Search for the cell housing the specified text and yield its [X, Y] center coordinate. 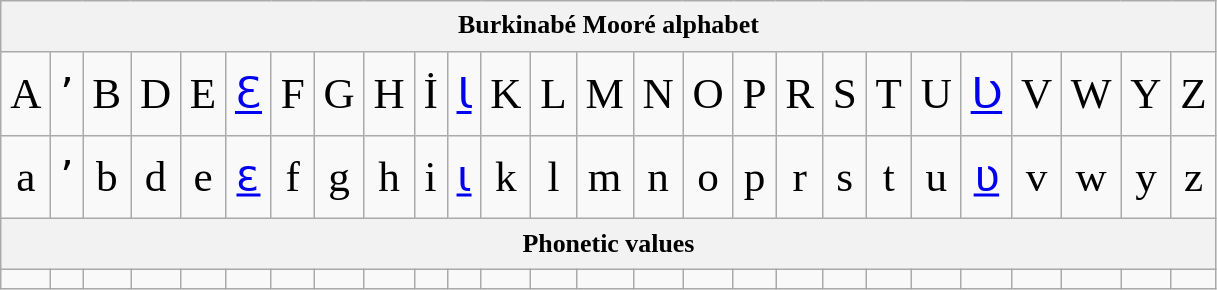
Burkinabé Mooré alphabet [608, 26]
K [506, 93]
U [936, 93]
İ [430, 93]
B [107, 93]
e [202, 177]
W [1091, 93]
Y [1146, 93]
y [1146, 177]
S [844, 93]
l [554, 177]
h [389, 177]
Z [1194, 93]
t [888, 177]
P [754, 93]
k [506, 177]
F [292, 93]
r [800, 177]
n [658, 177]
o [708, 177]
f [292, 177]
b [107, 177]
ʋ [986, 177]
L [554, 93]
m [604, 177]
V [1037, 93]
D [156, 93]
d [156, 177]
E [202, 93]
Phonetic values [608, 244]
O [708, 93]
ɛ [249, 177]
Ɩ [464, 93]
Ɛ [249, 93]
s [844, 177]
G [339, 93]
v [1037, 177]
p [754, 177]
a [26, 177]
g [339, 177]
N [658, 93]
M [604, 93]
T [888, 93]
u [936, 177]
R [800, 93]
i [430, 177]
H [389, 93]
z [1194, 177]
w [1091, 177]
Ʋ [986, 93]
A [26, 93]
ɩ [464, 177]
